Detect which cell encompasses the target text, then output its [X, Y] center coordinate. 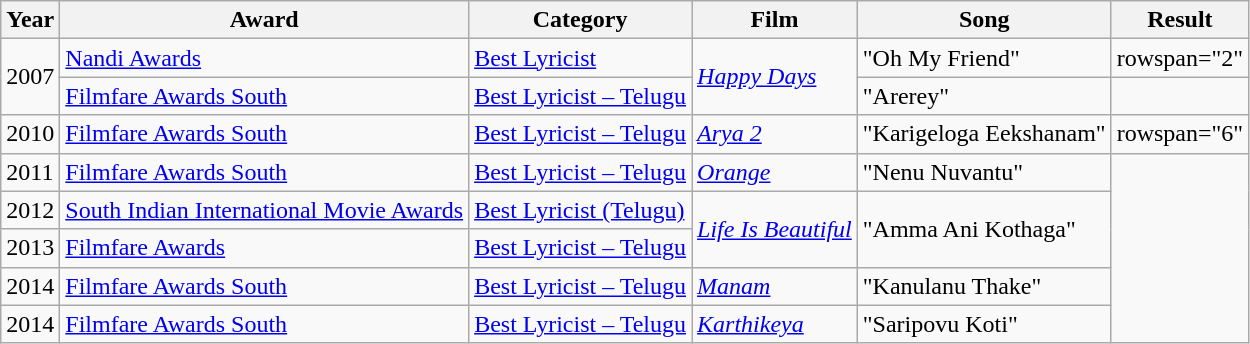
2013 [30, 248]
Award [264, 20]
rowspan="2" [1180, 58]
South Indian International Movie Awards [264, 210]
Category [580, 20]
Song [984, 20]
"Arerey" [984, 96]
"Karigeloga Eekshanam" [984, 134]
"Kanulanu Thake" [984, 286]
Karthikeya [775, 324]
Best Lyricist [580, 58]
2011 [30, 172]
2007 [30, 77]
Result [1180, 20]
Manam [775, 286]
"Oh My Friend" [984, 58]
Film [775, 20]
Nandi Awards [264, 58]
2010 [30, 134]
rowspan="6" [1180, 134]
Arya 2 [775, 134]
2012 [30, 210]
Best Lyricist (Telugu) [580, 210]
Orange [775, 172]
Filmfare Awards [264, 248]
Year [30, 20]
"Amma Ani Kothaga" [984, 229]
Life Is Beautiful [775, 229]
"Saripovu Koti" [984, 324]
Happy Days [775, 77]
"Nenu Nuvantu" [984, 172]
